Capture the cell that displays the provided text and extract its (x, y) central coordinate. 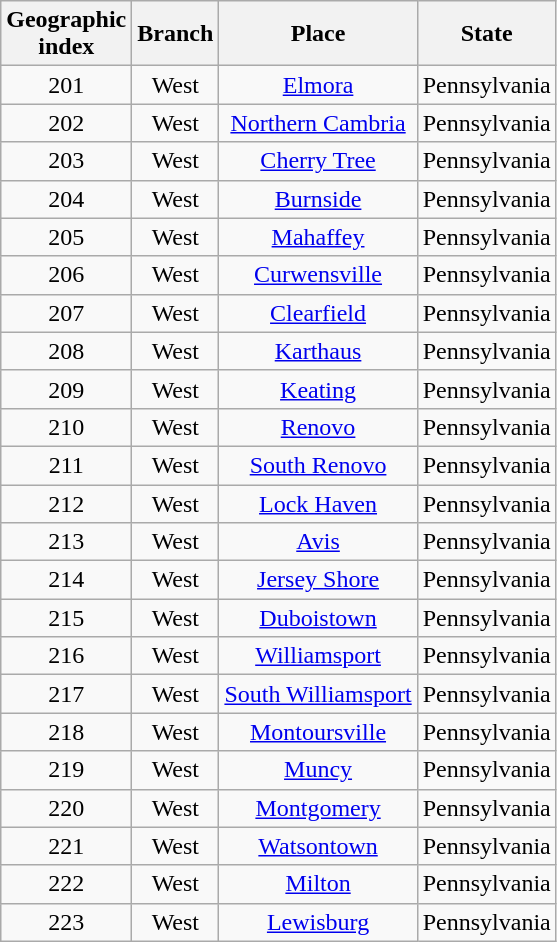
Avis (318, 542)
Muncy (318, 770)
Lewisburg (318, 922)
209 (66, 389)
214 (66, 580)
221 (66, 846)
222 (66, 884)
223 (66, 922)
Keating (318, 389)
Branch (176, 34)
211 (66, 465)
Place (318, 34)
Cherry Tree (318, 161)
Karthaus (318, 351)
Burnside (318, 199)
South Williamsport (318, 694)
217 (66, 694)
Lock Haven (318, 503)
South Renovo (318, 465)
Mahaffey (318, 237)
215 (66, 618)
Northern Cambria (318, 123)
202 (66, 123)
Curwensville (318, 275)
218 (66, 732)
Montoursville (318, 732)
208 (66, 351)
Renovo (318, 427)
201 (66, 85)
207 (66, 313)
Geographicindex (66, 34)
213 (66, 542)
Jersey Shore (318, 580)
206 (66, 275)
Duboistown (318, 618)
203 (66, 161)
204 (66, 199)
Montgomery (318, 808)
Elmora (318, 85)
219 (66, 770)
212 (66, 503)
State (486, 34)
Clearfield (318, 313)
216 (66, 656)
210 (66, 427)
Watsontown (318, 846)
205 (66, 237)
Milton (318, 884)
220 (66, 808)
Williamsport (318, 656)
